Capture the cell that displays the provided text and extract its (X, Y) central coordinate. 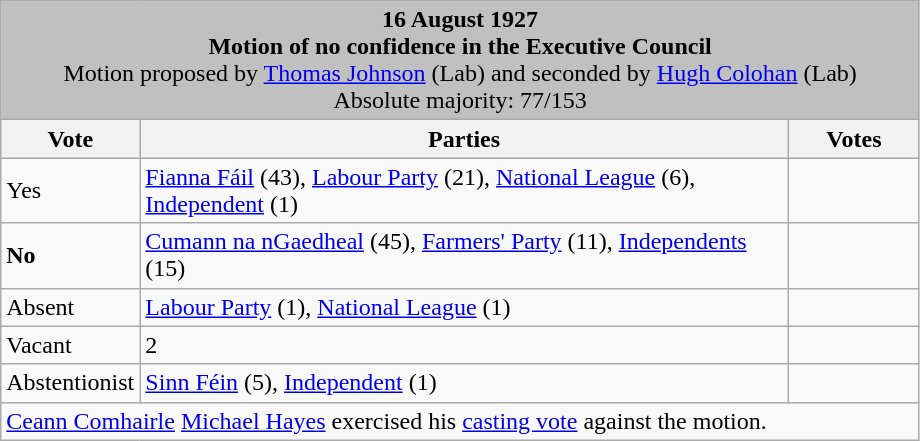
Yes (70, 190)
Vacant (70, 345)
Vote (70, 139)
2 (464, 345)
Votes (854, 139)
Ceann Comhairle Michael Hayes exercised his casting vote against the motion. (460, 421)
Parties (464, 139)
Abstentionist (70, 383)
No (70, 256)
Sinn Féin (5), Independent (1) (464, 383)
Absent (70, 307)
Fianna Fáil (43), Labour Party (21), National League (6), Independent (1) (464, 190)
Cumann na nGaedheal (45), Farmers' Party (11), Independents (15) (464, 256)
Labour Party (1), National League (1) (464, 307)
